For the text-containing cell, return its midpoint in (x, y) coordinate format. 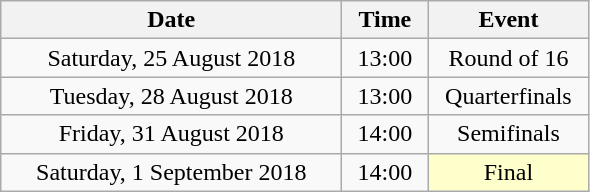
Round of 16 (508, 58)
Tuesday, 28 August 2018 (172, 96)
Event (508, 20)
Saturday, 25 August 2018 (172, 58)
Final (508, 172)
Semifinals (508, 134)
Date (172, 20)
Saturday, 1 September 2018 (172, 172)
Quarterfinals (508, 96)
Time (385, 20)
Friday, 31 August 2018 (172, 134)
